Capture the cell that displays the provided text and extract its [x, y] central coordinate. 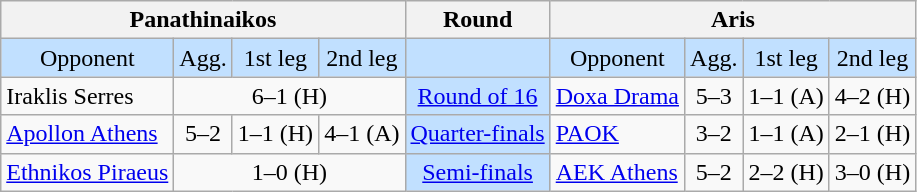
Doxa Drama [617, 96]
4–1 (A) [362, 134]
1–1 (H) [275, 134]
Quarter-finals [478, 134]
Aris [733, 20]
Iraklis Serres [88, 96]
Apollon Athens [88, 134]
Semi-finals [478, 172]
1–0 (H) [290, 172]
3–2 [714, 134]
4–2 (H) [872, 96]
5–3 [714, 96]
Round [478, 20]
PAOK [617, 134]
2–2 (H) [786, 172]
2–1 (H) [872, 134]
Round of 16 [478, 96]
6–1 (H) [290, 96]
AEK Athens [617, 172]
3–0 (H) [872, 172]
Ethnikos Piraeus [88, 172]
Panathinaikos [203, 20]
